Detect which cell encompasses the target text, then output its [X, Y] center coordinate. 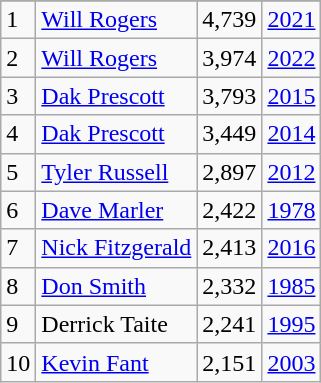
1978 [292, 210]
2,413 [230, 248]
Dave Marler [116, 210]
2,241 [230, 324]
7 [18, 248]
2,422 [230, 210]
2015 [292, 96]
2 [18, 58]
6 [18, 210]
3 [18, 96]
Tyler Russell [116, 172]
3,793 [230, 96]
1 [18, 20]
3,974 [230, 58]
Kevin Fant [116, 362]
10 [18, 362]
2,151 [230, 362]
2014 [292, 134]
5 [18, 172]
8 [18, 286]
2021 [292, 20]
9 [18, 324]
2022 [292, 58]
2,897 [230, 172]
2003 [292, 362]
4 [18, 134]
Derrick Taite [116, 324]
4,739 [230, 20]
1985 [292, 286]
2016 [292, 248]
Don Smith [116, 286]
2012 [292, 172]
1995 [292, 324]
3,449 [230, 134]
Nick Fitzgerald [116, 248]
2,332 [230, 286]
